Find where the given text appears and provide that cell's center as (x, y) coordinate. 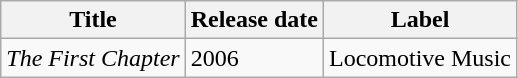
Title (93, 20)
Label (420, 20)
The First Chapter (93, 58)
2006 (254, 58)
Locomotive Music (420, 58)
Release date (254, 20)
